Return the [x, y] coordinate for the center point of the cell that contains the specified text.  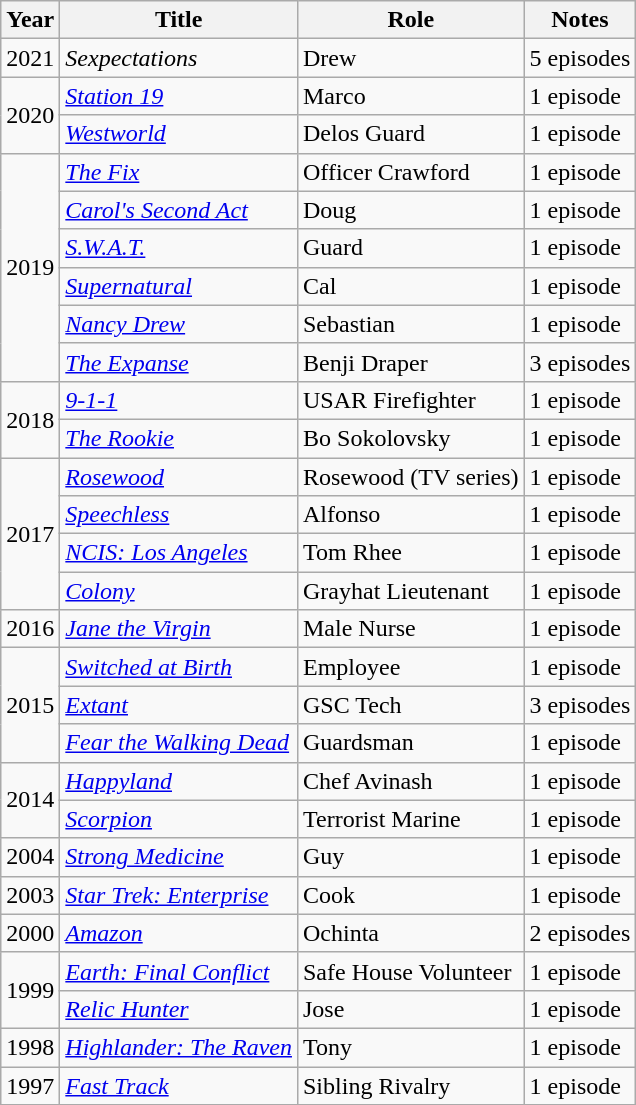
Scorpion [179, 819]
2020 [30, 115]
Fast Track [179, 1085]
Officer Crawford [410, 172]
5 episodes [580, 58]
Relic Hunter [179, 1009]
9-1-1 [179, 400]
2021 [30, 58]
Notes [580, 20]
S.W.A.T. [179, 248]
1999 [30, 990]
Guardsman [410, 743]
Jose [410, 1009]
The Rookie [179, 438]
Station 19 [179, 96]
Colony [179, 591]
Fear the Walking Dead [179, 743]
Delos Guard [410, 134]
USAR Firefighter [410, 400]
Tom Rhee [410, 553]
2003 [30, 895]
2 episodes [580, 933]
Supernatural [179, 286]
The Fix [179, 172]
2014 [30, 800]
Bo Sokolovsky [410, 438]
2018 [30, 419]
Guy [410, 857]
Alfonso [410, 515]
Sibling Rivalry [410, 1085]
Ochinta [410, 933]
Strong Medicine [179, 857]
Benji Draper [410, 362]
Employee [410, 667]
Extant [179, 705]
Amazon [179, 933]
Earth: Final Conflict [179, 971]
2016 [30, 629]
Title [179, 20]
1997 [30, 1085]
Rosewood [179, 477]
Westworld [179, 134]
Grayhat Lieutenant [410, 591]
Happyland [179, 781]
Switched at Birth [179, 667]
2015 [30, 705]
Cal [410, 286]
Drew [410, 58]
Role [410, 20]
Carol's Second Act [179, 210]
Tony [410, 1047]
Highlander: The Raven [179, 1047]
Rosewood (TV series) [410, 477]
GSC Tech [410, 705]
2000 [30, 933]
Cook [410, 895]
Marco [410, 96]
2019 [30, 267]
NCIS: Los Angeles [179, 553]
Chef Avinash [410, 781]
Guard [410, 248]
2017 [30, 534]
Star Trek: Enterprise [179, 895]
Terrorist Marine [410, 819]
2004 [30, 857]
Sexpectations [179, 58]
Safe House Volunteer [410, 971]
Year [30, 20]
Jane the Virgin [179, 629]
Nancy Drew [179, 324]
Male Nurse [410, 629]
The Expanse [179, 362]
Doug [410, 210]
Speechless [179, 515]
1998 [30, 1047]
Sebastian [410, 324]
